Search for the cell housing the specified text and yield its (x, y) center coordinate. 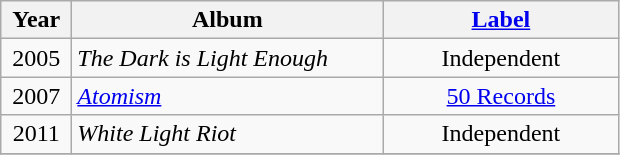
The Dark is Light Enough (228, 58)
2007 (36, 96)
Label (501, 20)
2011 (36, 134)
Year (36, 20)
50 Records (501, 96)
Album (228, 20)
2005 (36, 58)
White Light Riot (228, 134)
Atomism (228, 96)
